Scan for the cell matching the given text and deliver its (X, Y) coordinate at center. 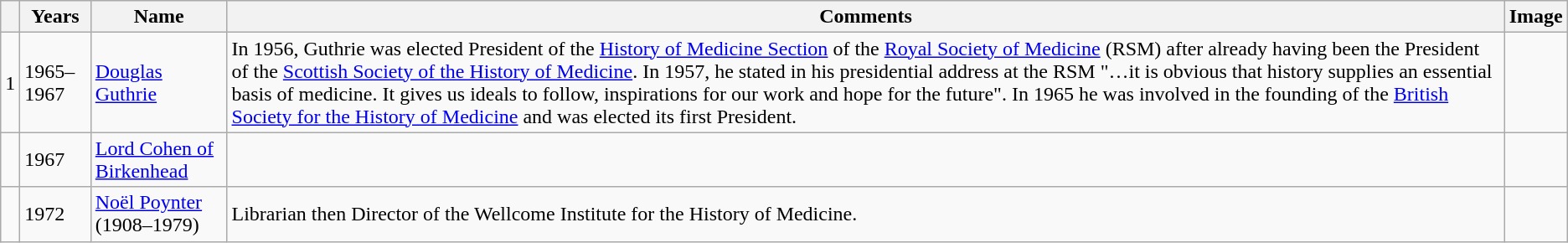
Lord Cohen of Birkenhead (159, 159)
Noël Poynter (1908–1979) (159, 215)
1967 (55, 159)
Douglas Guthrie (159, 82)
1965–1967 (55, 82)
Name (159, 17)
1972 (55, 215)
1 (10, 82)
Comments (866, 17)
Years (55, 17)
Librarian then Director of the Wellcome Institute for the History of Medicine. (866, 215)
Image (1536, 17)
